Detect which cell encompasses the target text, then output its (x, y) center coordinate. 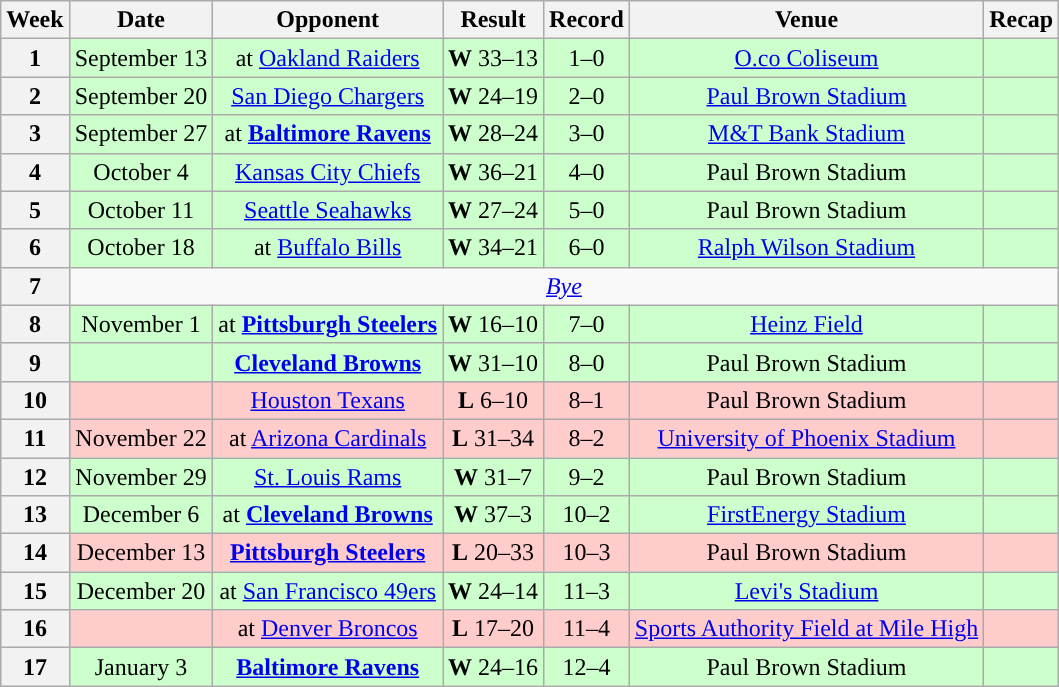
W 31–10 (494, 362)
at Arizona Cardinals (328, 438)
January 3 (141, 667)
Date (141, 20)
December 13 (141, 553)
FirstEnergy Stadium (806, 515)
15 (35, 591)
2–0 (587, 96)
W 28–24 (494, 134)
Week (35, 20)
at Oakland Raiders (328, 58)
12–4 (587, 667)
October 4 (141, 172)
10–2 (587, 515)
at Cleveland Browns (328, 515)
9–2 (587, 477)
9 (35, 362)
W 37–3 (494, 515)
10 (35, 400)
W 24–16 (494, 667)
17 (35, 667)
University of Phoenix Stadium (806, 438)
Recap (1022, 20)
11–4 (587, 629)
M&T Bank Stadium (806, 134)
L 6–10 (494, 400)
W 33–13 (494, 58)
W 24–19 (494, 96)
7 (35, 286)
3 (35, 134)
Pittsburgh Steelers (328, 553)
Opponent (328, 20)
5 (35, 210)
8–2 (587, 438)
Record (587, 20)
Houston Texans (328, 400)
W 24–14 (494, 591)
14 (35, 553)
Sports Authority Field at Mile High (806, 629)
Ralph Wilson Stadium (806, 248)
November 1 (141, 324)
L 17–20 (494, 629)
4–0 (587, 172)
Heinz Field (806, 324)
December 20 (141, 591)
Result (494, 20)
6–0 (587, 248)
November 29 (141, 477)
November 22 (141, 438)
1 (35, 58)
7–0 (587, 324)
2 (35, 96)
13 (35, 515)
Kansas City Chiefs (328, 172)
W 36–21 (494, 172)
October 11 (141, 210)
4 (35, 172)
12 (35, 477)
December 6 (141, 515)
Venue (806, 20)
8–0 (587, 362)
September 13 (141, 58)
5–0 (587, 210)
Baltimore Ravens (328, 667)
at Baltimore Ravens (328, 134)
Seattle Seahawks (328, 210)
W 27–24 (494, 210)
10–3 (587, 553)
W 34–21 (494, 248)
11–3 (587, 591)
L 31–34 (494, 438)
W 16–10 (494, 324)
Levi's Stadium (806, 591)
October 18 (141, 248)
St. Louis Rams (328, 477)
September 20 (141, 96)
September 27 (141, 134)
8–1 (587, 400)
8 (35, 324)
1–0 (587, 58)
at Buffalo Bills (328, 248)
3–0 (587, 134)
16 (35, 629)
O.co Coliseum (806, 58)
at Denver Broncos (328, 629)
W 31–7 (494, 477)
6 (35, 248)
Bye (564, 286)
11 (35, 438)
at San Francisco 49ers (328, 591)
San Diego Chargers (328, 96)
Cleveland Browns (328, 362)
L 20–33 (494, 553)
at Pittsburgh Steelers (328, 324)
